From the cell containing the given text, extract its center point as [X, Y] coordinate. 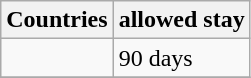
90 days [182, 58]
Countries [57, 20]
allowed stay [182, 20]
